Determine the [X, Y] coordinate at the center of the cell enclosing the given text.  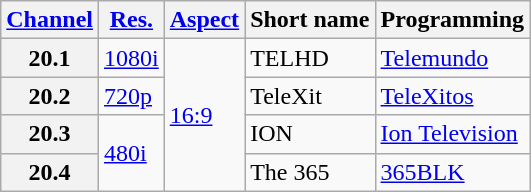
365BLK [452, 172]
Programming [452, 20]
TeleXit [310, 96]
1080i [132, 58]
16:9 [204, 115]
Short name [310, 20]
ION [310, 134]
Channel [50, 20]
Aspect [204, 20]
480i [132, 153]
Res. [132, 20]
The 365 [310, 172]
20.4 [50, 172]
20.3 [50, 134]
TELHD [310, 58]
720p [132, 96]
Telemundo [452, 58]
Ion Television [452, 134]
TeleXitos [452, 96]
20.1 [50, 58]
20.2 [50, 96]
